Identify which cell holds the provided text, then report its (X, Y) central coordinate. 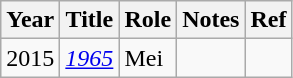
Mei (148, 58)
Role (148, 20)
Ref (268, 20)
Year (30, 20)
1965 (90, 58)
2015 (30, 58)
Title (90, 20)
Notes (211, 20)
